Determine the [x, y] coordinate at the center of the cell enclosing the given text.  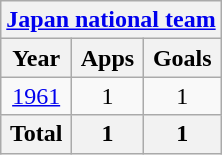
Goals [182, 58]
Japan national team [111, 20]
Year [36, 58]
Apps [108, 58]
Total [36, 134]
1961 [36, 96]
